Scan for the cell matching the given text and deliver its [X, Y] coordinate at center. 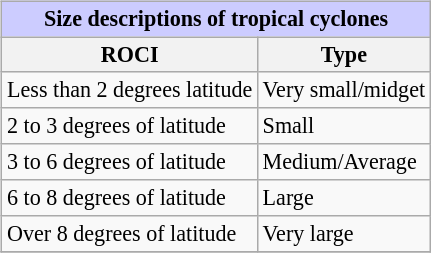
2 to 3 degrees of latitude [130, 126]
Large [344, 198]
Very small/midget [344, 90]
Medium/Average [344, 162]
Less than 2 degrees latitude [130, 90]
3 to 6 degrees of latitude [130, 162]
Type [344, 55]
Size descriptions of tropical cyclones [216, 19]
ROCI [130, 55]
Over 8 degrees of latitude [130, 234]
Very large [344, 234]
Small [344, 126]
6 to 8 degrees of latitude [130, 198]
